From the cell containing the given text, extract its center point as (X, Y) coordinate. 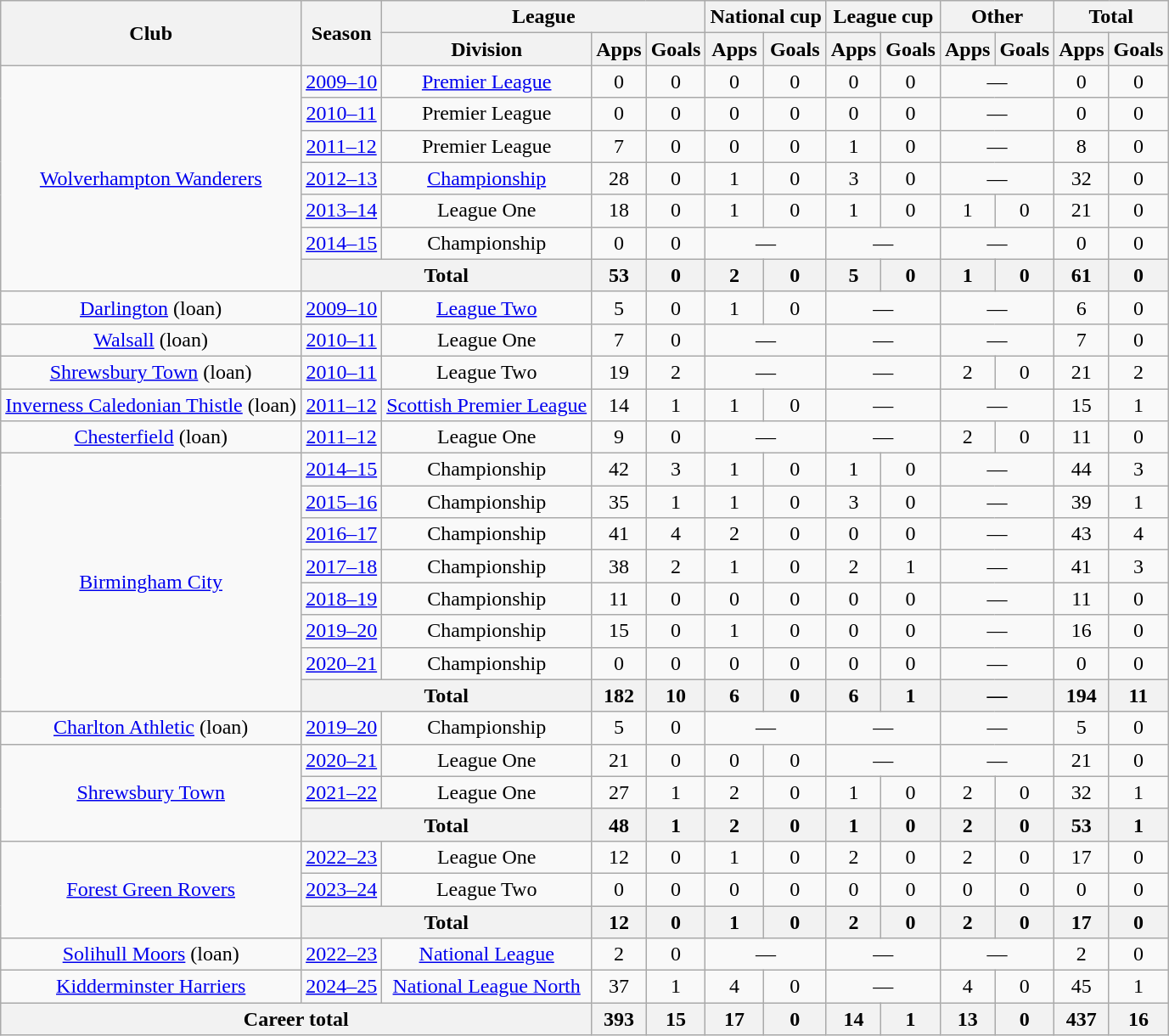
Solihull Moors (loan) (151, 954)
48 (619, 825)
13 (967, 1019)
Darlington (loan) (151, 307)
38 (619, 566)
45 (1082, 987)
Birmingham City (151, 583)
Kidderminster Harriers (151, 987)
Walsall (loan) (151, 340)
National cup (766, 17)
8 (1082, 146)
61 (1082, 275)
Inverness Caledonian Thistle (loan) (151, 405)
9 (619, 437)
2015–16 (341, 502)
Chesterfield (loan) (151, 437)
194 (1082, 695)
437 (1082, 1019)
2017–18 (341, 566)
42 (619, 470)
Shrewsbury Town (loan) (151, 372)
Division (487, 49)
Shrewsbury Town (151, 792)
National League (487, 954)
2018–19 (341, 599)
2023–24 (341, 889)
Forest Green Rovers (151, 889)
2013–14 (341, 211)
28 (619, 178)
27 (619, 792)
37 (619, 987)
39 (1082, 502)
43 (1082, 534)
10 (676, 695)
35 (619, 502)
2016–17 (341, 534)
18 (619, 211)
19 (619, 372)
National League North (487, 987)
Scottish Premier League (487, 405)
Season (341, 33)
League cup (883, 17)
Wolverhampton Wanderers (151, 178)
44 (1082, 470)
Career total (296, 1019)
League (543, 17)
Club (151, 33)
Other (997, 17)
Charlton Athletic (loan) (151, 728)
2024–25 (341, 987)
393 (619, 1019)
2012–13 (341, 178)
182 (619, 695)
2021–22 (341, 792)
